Return the (x, y) coordinate for the center point of the cell that contains the specified text.  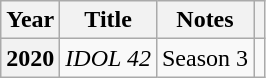
Season 3 (204, 58)
IDOL 42 (108, 58)
Title (108, 20)
2020 (30, 58)
Notes (204, 20)
Year (30, 20)
